Search for the cell housing the specified text and yield its (X, Y) center coordinate. 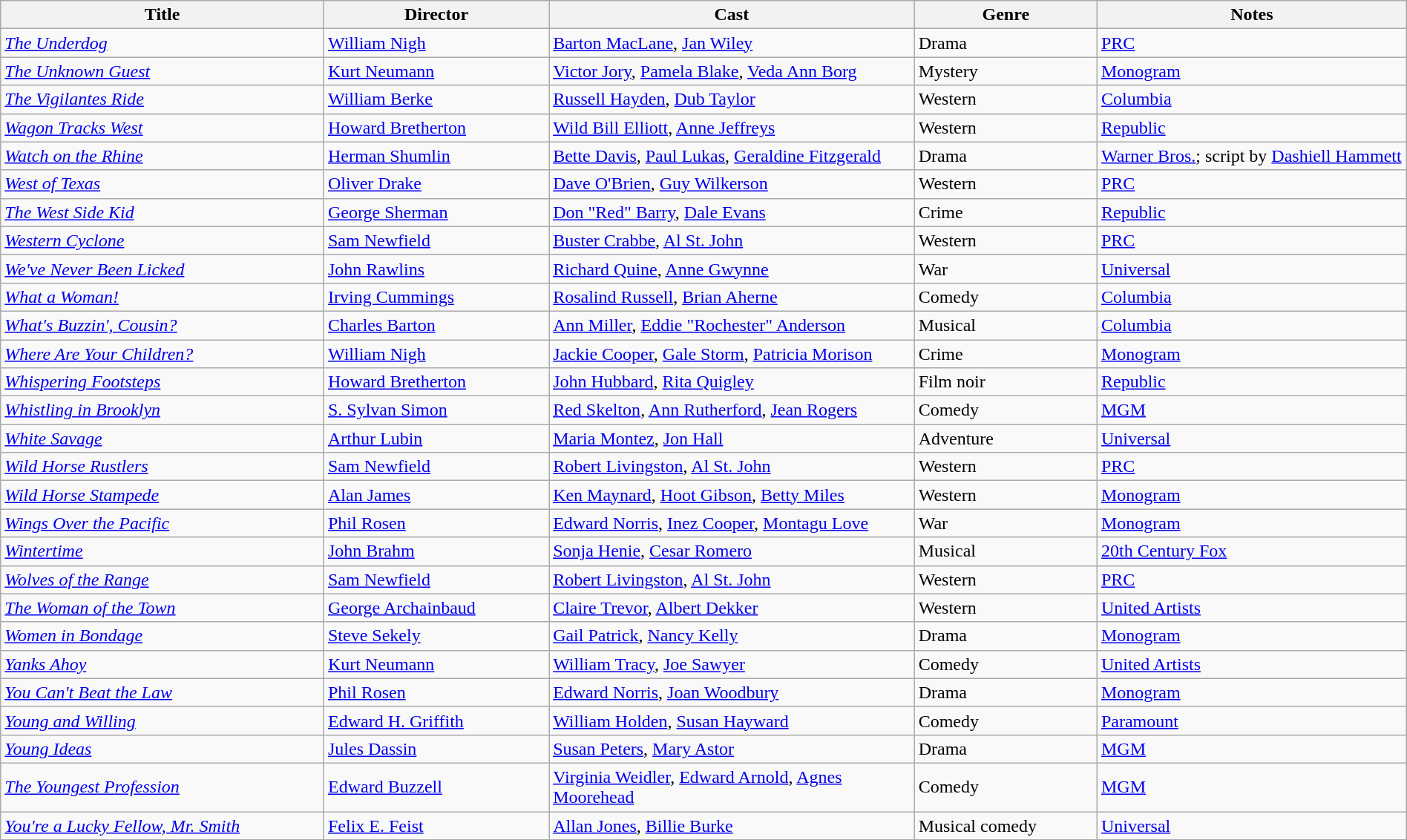
The Woman of the Town (163, 608)
We've Never Been Licked (163, 269)
Victor Jory, Pamela Blake, Veda Ann Borg (732, 71)
Whispering Footsteps (163, 382)
You Can't Beat the Law (163, 692)
Musical comedy (1006, 826)
West of Texas (163, 184)
Western Cyclone (163, 240)
Director (436, 15)
Edward H. Griffith (436, 721)
Steve Sekely (436, 636)
Paramount (1251, 721)
Young and Willing (163, 721)
Maria Montez, Jon Hall (732, 439)
Allan Jones, Billie Burke (732, 826)
John Hubbard, Rita Quigley (732, 382)
The Unknown Guest (163, 71)
John Rawlins (436, 269)
What's Buzzin', Cousin? (163, 325)
Irving Cummings (436, 297)
Whistling in Brooklyn (163, 410)
Claire Trevor, Albert Dekker (732, 608)
Wild Horse Stampede (163, 495)
Herman Shumlin (436, 156)
Wild Horse Rustlers (163, 467)
Ann Miller, Eddie "Rochester" Anderson (732, 325)
Sonja Henie, Cesar Romero (732, 551)
Red Skelton, Ann Rutherford, Jean Rogers (732, 410)
Rosalind Russell, Brian Aherne (732, 297)
Virginia Weidler, Edward Arnold, Agnes Moorehead (732, 787)
The Youngest Profession (163, 787)
Barton MacLane, Jan Wiley (732, 43)
S. Sylvan Simon (436, 410)
Edward Norris, Joan Woodbury (732, 692)
Russell Hayden, Dub Taylor (732, 99)
Warner Bros.; script by Dashiell Hammett (1251, 156)
Ken Maynard, Hoot Gibson, Betty Miles (732, 495)
The Underdog (163, 43)
Oliver Drake (436, 184)
Women in Bondage (163, 636)
Charles Barton (436, 325)
What a Woman! (163, 297)
Felix E. Feist (436, 826)
White Savage (163, 439)
Genre (1006, 15)
Wintertime (163, 551)
Wagon Tracks West (163, 128)
Title (163, 15)
Cast (732, 15)
Jules Dassin (436, 749)
Arthur Lubin (436, 439)
Edward Buzzell (436, 787)
Watch on the Rhine (163, 156)
Mystery (1006, 71)
Notes (1251, 15)
Richard Quine, Anne Gwynne (732, 269)
Gail Patrick, Nancy Kelly (732, 636)
Edward Norris, Inez Cooper, Montagu Love (732, 523)
Where Are Your Children? (163, 354)
William Tracy, Joe Sawyer (732, 664)
Dave O'Brien, Guy Wilkerson (732, 184)
George Archainbaud (436, 608)
You're a Lucky Fellow, Mr. Smith (163, 826)
George Sherman (436, 212)
Buster Crabbe, Al St. John (732, 240)
William Holden, Susan Hayward (732, 721)
John Brahm (436, 551)
Wolves of the Range (163, 580)
Alan James (436, 495)
The West Side Kid (163, 212)
Yanks Ahoy (163, 664)
Wings Over the Pacific (163, 523)
Don "Red" Barry, Dale Evans (732, 212)
Bette Davis, Paul Lukas, Geraldine Fitzgerald (732, 156)
William Berke (436, 99)
Susan Peters, Mary Astor (732, 749)
Jackie Cooper, Gale Storm, Patricia Morison (732, 354)
Wild Bill Elliott, Anne Jeffreys (732, 128)
Adventure (1006, 439)
20th Century Fox (1251, 551)
The Vigilantes Ride (163, 99)
Young Ideas (163, 749)
Film noir (1006, 382)
